Pinpoint the cell where the given text exists, returning its [x, y] midpoint coordinate. 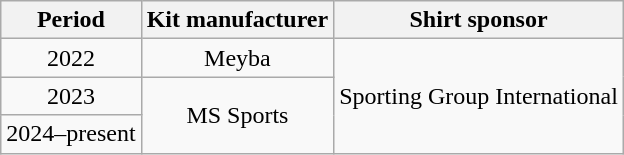
Shirt sponsor [479, 20]
2024–present [71, 134]
Sporting Group International [479, 96]
Period [71, 20]
2022 [71, 58]
2023 [71, 96]
Meyba [238, 58]
Kit manufacturer [238, 20]
MS Sports [238, 115]
